Locate the cell with the specified text and output its [X, Y] center coordinate. 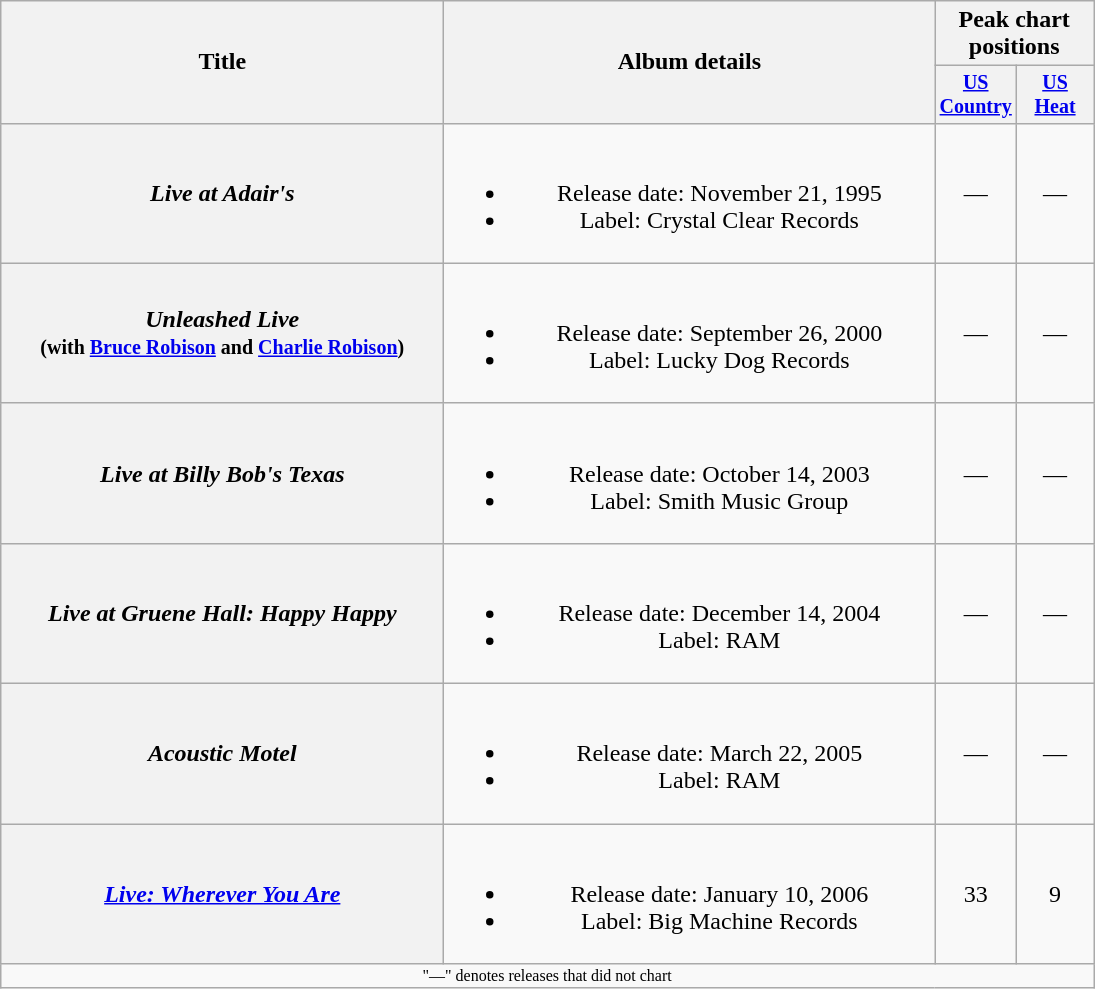
Release date: September 26, 2000Label: Lucky Dog Records [690, 333]
Title [222, 62]
Peak chartpositions [1014, 34]
9 [1056, 894]
US Country [976, 94]
Live at Billy Bob's Texas [222, 473]
Live at Gruene Hall: Happy Happy [222, 613]
Live at Adair's [222, 193]
"—" denotes releases that did not chart [548, 976]
Release date: March 22, 2005Label: RAM [690, 754]
Unleashed Live(with Bruce Robison and Charlie Robison) [222, 333]
Release date: January 10, 2006Label: Big Machine Records [690, 894]
US Heat [1056, 94]
33 [976, 894]
Release date: October 14, 2003Label: Smith Music Group [690, 473]
Album details [690, 62]
Release date: December 14, 2004Label: RAM [690, 613]
Release date: November 21, 1995Label: Crystal Clear Records [690, 193]
Live: Wherever You Are [222, 894]
Acoustic Motel [222, 754]
